Determine the [x, y] coordinate at the center of the cell enclosing the given text.  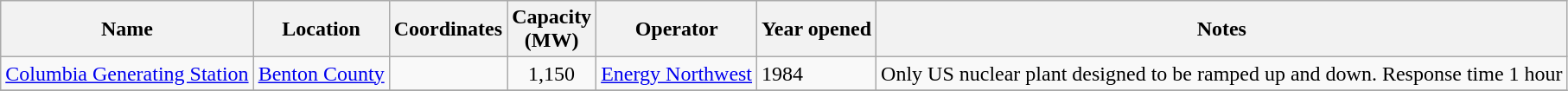
1,150 [551, 74]
Columbia Generating Station [127, 74]
Operator [677, 29]
Notes [1222, 29]
Only US nuclear plant designed to be ramped up and down. Response time 1 hour [1222, 74]
Capacity(MW) [551, 29]
Name [127, 29]
Benton County [322, 74]
1984 [817, 74]
Location [322, 29]
Energy Northwest [677, 74]
Coordinates [448, 29]
Year opened [817, 29]
